Scan for the cell matching the given text and deliver its [X, Y] coordinate at center. 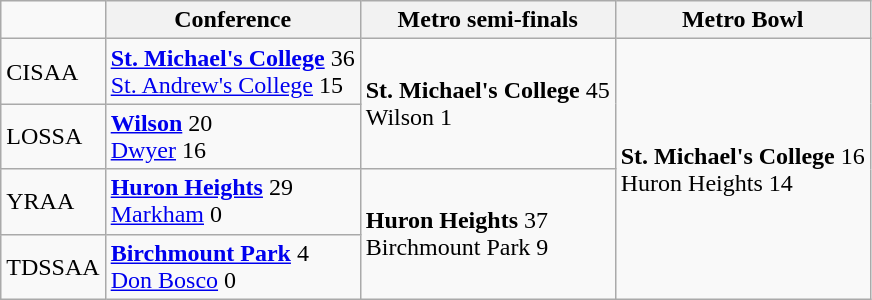
YRAA [53, 202]
Huron Heights 29Markham 0 [232, 202]
LOSSA [53, 136]
Metro semi-finals [488, 20]
Conference [232, 20]
TDSSAA [53, 266]
St. Michael's College 36St. Andrew's College 15 [232, 72]
Birchmount Park 4Don Bosco 0 [232, 266]
St. Michael's College 16 Huron Heights 14 [742, 169]
Wilson 20Dwyer 16 [232, 136]
Huron Heights 37Birchmount Park 9 [488, 234]
St. Michael's College 45Wilson 1 [488, 104]
CISAA [53, 72]
Metro Bowl [742, 20]
